Scan for the cell matching the given text and deliver its (x, y) coordinate at center. 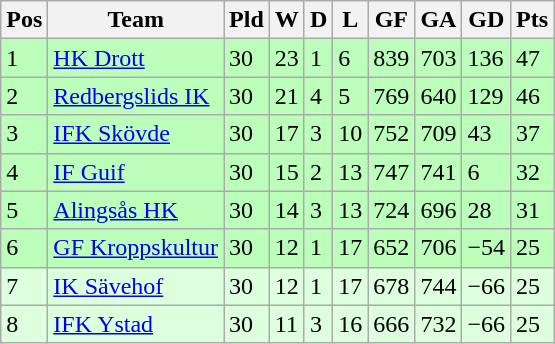
Team (136, 20)
752 (392, 134)
16 (350, 324)
Pld (247, 20)
Pos (24, 20)
696 (438, 210)
Pts (532, 20)
−54 (486, 248)
IFK Ystad (136, 324)
709 (438, 134)
7 (24, 286)
GD (486, 20)
Redbergslids IK (136, 96)
IFK Skövde (136, 134)
724 (392, 210)
706 (438, 248)
652 (392, 248)
15 (286, 172)
23 (286, 58)
8 (24, 324)
GF Kroppskultur (136, 248)
HK Drott (136, 58)
769 (392, 96)
666 (392, 324)
Alingsås HK (136, 210)
43 (486, 134)
640 (438, 96)
10 (350, 134)
L (350, 20)
744 (438, 286)
741 (438, 172)
732 (438, 324)
136 (486, 58)
W (286, 20)
D (318, 20)
47 (532, 58)
839 (392, 58)
31 (532, 210)
46 (532, 96)
37 (532, 134)
703 (438, 58)
IF Guif (136, 172)
28 (486, 210)
21 (286, 96)
GF (392, 20)
32 (532, 172)
14 (286, 210)
IK Sävehof (136, 286)
678 (392, 286)
747 (392, 172)
GA (438, 20)
129 (486, 96)
11 (286, 324)
